Return (X, Y) of the center of cell containing provided text 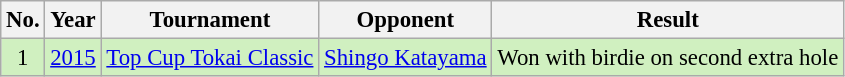
Shingo Katayama (406, 58)
1 (23, 58)
Tournament (210, 20)
Won with birdie on second extra hole (668, 58)
No. (23, 20)
Opponent (406, 20)
Top Cup Tokai Classic (210, 58)
Year (73, 20)
2015 (73, 58)
Result (668, 20)
